Detect which cell encompasses the target text, then output its (X, Y) center coordinate. 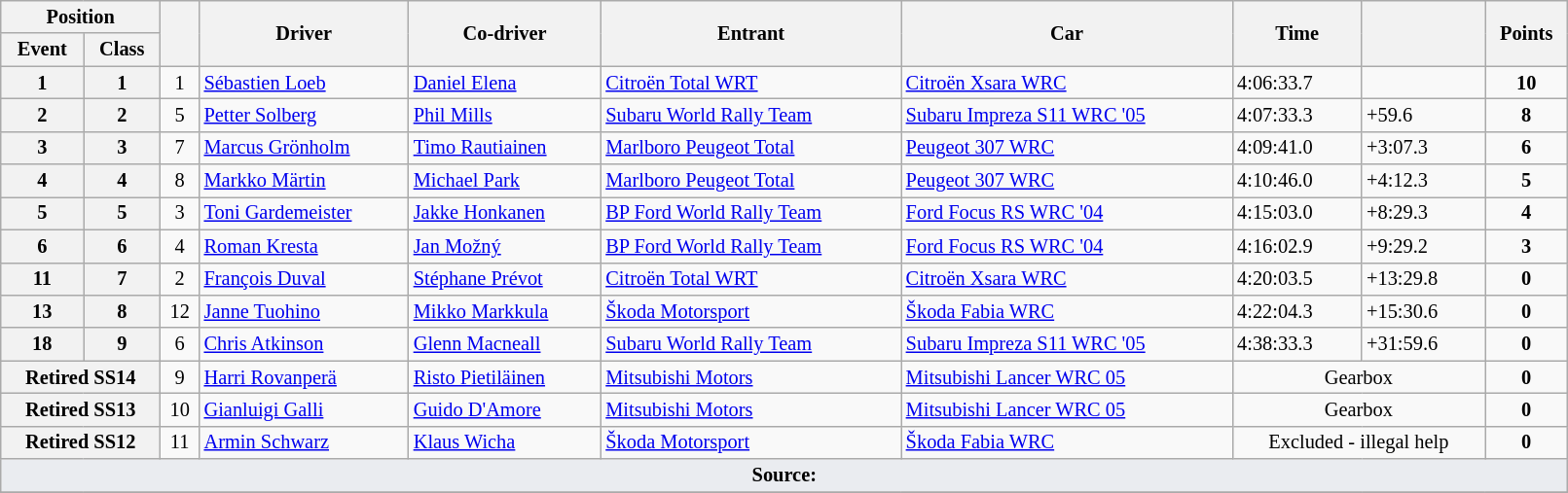
Stéphane Prévot (505, 279)
Chris Atkinson (304, 344)
Excluded - illegal help (1359, 442)
Roman Kresta (304, 246)
4:16:02.9 (1296, 246)
Jan Možný (505, 246)
Glenn Macneall (505, 344)
Marcus Grönholm (304, 148)
+31:59.6 (1423, 344)
Daniel Elena (505, 83)
Class (123, 50)
Co-driver (505, 33)
Jakke Honkanen (505, 213)
Points (1526, 33)
Source: (784, 475)
4:06:33.7 (1296, 83)
+3:07.3 (1423, 148)
+8:29.3 (1423, 213)
Retired SS12 (81, 442)
4:15:03.0 (1296, 213)
Gianluigi Galli (304, 409)
François Duval (304, 279)
Timo Rautiainen (505, 148)
Time (1296, 33)
Armin Schwarz (304, 442)
+59.6 (1423, 115)
4:20:03.5 (1296, 279)
Michael Park (505, 181)
Janne Tuohino (304, 311)
Event (43, 50)
+4:12.3 (1423, 181)
Driver (304, 33)
Retired SS13 (81, 409)
4:10:46.0 (1296, 181)
Toni Gardemeister (304, 213)
+15:30.6 (1423, 311)
Mikko Markkula (505, 311)
12 (180, 311)
Entrant (750, 33)
4:09:41.0 (1296, 148)
Position (81, 17)
Risto Pietiläinen (505, 377)
4:07:33.3 (1296, 115)
Sébastien Loeb (304, 83)
Guido D'Amore (505, 409)
Harri Rovanperä (304, 377)
Klaus Wicha (505, 442)
+9:29.2 (1423, 246)
+13:29.8 (1423, 279)
13 (43, 311)
Petter Solberg (304, 115)
Retired SS14 (81, 377)
4:38:33.3 (1296, 344)
Markko Märtin (304, 181)
Car (1067, 33)
18 (43, 344)
Phil Mills (505, 115)
4:22:04.3 (1296, 311)
